For the text-containing cell, return its midpoint in [X, Y] coordinate format. 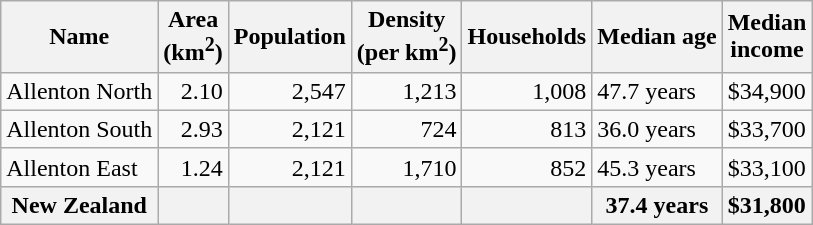
1,213 [406, 91]
Medianincome [767, 37]
Area(km2) [193, 37]
2,547 [290, 91]
45.3 years [657, 167]
1.24 [193, 167]
Median age [657, 37]
47.7 years [657, 91]
Density(per km2) [406, 37]
Name [80, 37]
2.93 [193, 129]
37.4 years [657, 205]
2.10 [193, 91]
Allenton South [80, 129]
1,710 [406, 167]
$33,100 [767, 167]
813 [527, 129]
Allenton East [80, 167]
Households [527, 37]
$34,900 [767, 91]
Allenton North [80, 91]
$31,800 [767, 205]
$33,700 [767, 129]
New Zealand [80, 205]
36.0 years [657, 129]
1,008 [527, 91]
852 [527, 167]
724 [406, 129]
Population [290, 37]
